Identify which cell holds the provided text, then report its [x, y] central coordinate. 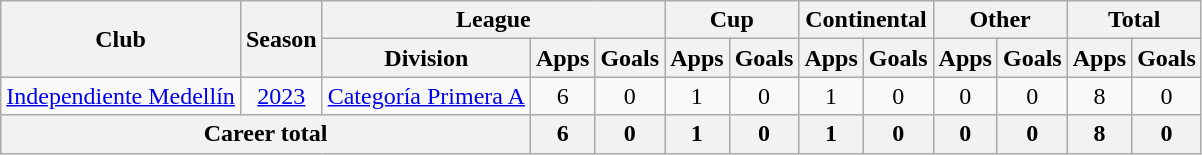
Cup [732, 20]
Career total [266, 134]
2023 [281, 96]
Categoría Primera A [426, 96]
League [494, 20]
Independiente Medellín [121, 96]
Other [1000, 20]
Division [426, 58]
Total [1134, 20]
Club [121, 39]
Continental [866, 20]
Season [281, 39]
